Extract the (X, Y) coordinate from the center of the cell holding the provided text.  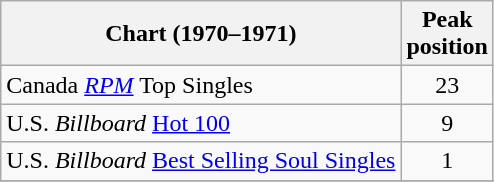
Chart (1970–1971) (201, 34)
9 (447, 123)
U.S. Billboard Best Selling Soul Singles (201, 161)
U.S. Billboard Hot 100 (201, 123)
Peakposition (447, 34)
1 (447, 161)
Canada RPM Top Singles (201, 85)
23 (447, 85)
